Find where the given text appears and provide that cell's center as [X, Y] coordinate. 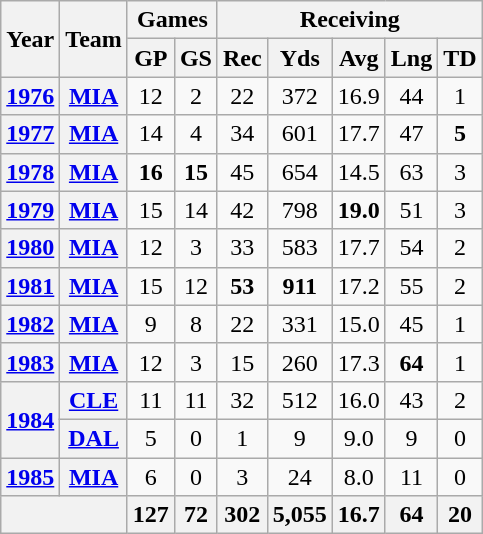
127 [150, 515]
Rec [242, 58]
Games [172, 20]
512 [300, 400]
1984 [30, 419]
1977 [30, 134]
53 [242, 286]
GS [196, 58]
44 [411, 96]
1980 [30, 248]
47 [411, 134]
8.0 [358, 477]
24 [300, 477]
54 [411, 248]
33 [242, 248]
1983 [30, 362]
19.0 [358, 210]
1985 [30, 477]
Lng [411, 58]
798 [300, 210]
16 [150, 172]
43 [411, 400]
Avg [358, 58]
1982 [30, 324]
1976 [30, 96]
GP [150, 58]
1979 [30, 210]
Receiving [350, 20]
51 [411, 210]
4 [196, 134]
34 [242, 134]
5,055 [300, 515]
302 [242, 515]
331 [300, 324]
14.5 [358, 172]
CLE [94, 400]
911 [300, 286]
9.0 [358, 438]
63 [411, 172]
42 [242, 210]
Yds [300, 58]
32 [242, 400]
55 [411, 286]
1978 [30, 172]
17.3 [358, 362]
Team [94, 39]
6 [150, 477]
TD [460, 58]
Year [30, 39]
20 [460, 515]
8 [196, 324]
601 [300, 134]
16.9 [358, 96]
260 [300, 362]
654 [300, 172]
372 [300, 96]
72 [196, 515]
583 [300, 248]
DAL [94, 438]
17.2 [358, 286]
16.0 [358, 400]
16.7 [358, 515]
1981 [30, 286]
15.0 [358, 324]
